For the text-containing cell, return its midpoint in (X, Y) coordinate format. 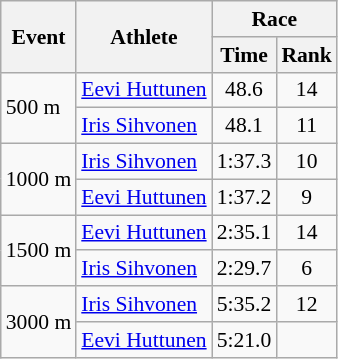
Race (274, 19)
500 m (38, 108)
1:37.2 (244, 197)
5:35.2 (244, 304)
6 (306, 269)
10 (306, 162)
2:35.1 (244, 233)
2:29.7 (244, 269)
1000 m (38, 180)
9 (306, 197)
Event (38, 36)
Athlete (144, 36)
11 (306, 126)
1:37.3 (244, 162)
48.6 (244, 90)
12 (306, 304)
Rank (306, 55)
Time (244, 55)
3000 m (38, 322)
5:21.0 (244, 340)
48.1 (244, 126)
1500 m (38, 250)
